Extract the [x, y] coordinate from the center of the cell holding the provided text.  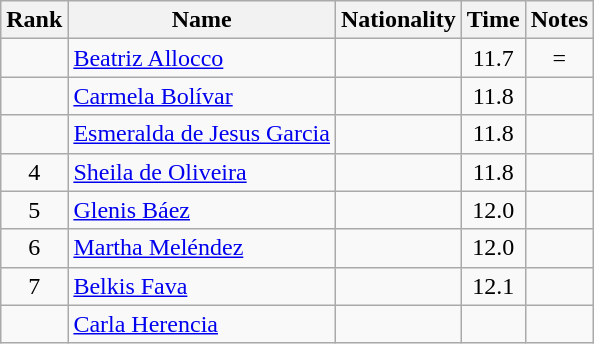
Carla Herencia [202, 324]
7 [34, 286]
Martha Meléndez [202, 248]
= [559, 58]
Belkis Fava [202, 286]
Time [493, 20]
Glenis Báez [202, 210]
4 [34, 172]
11.7 [493, 58]
Name [202, 20]
Esmeralda de Jesus Garcia [202, 134]
5 [34, 210]
Sheila de Oliveira [202, 172]
12.1 [493, 286]
Notes [559, 20]
Nationality [398, 20]
6 [34, 248]
Carmela Bolívar [202, 96]
Rank [34, 20]
Beatriz Allocco [202, 58]
